Find where the given text appears and provide that cell's center as (x, y) coordinate. 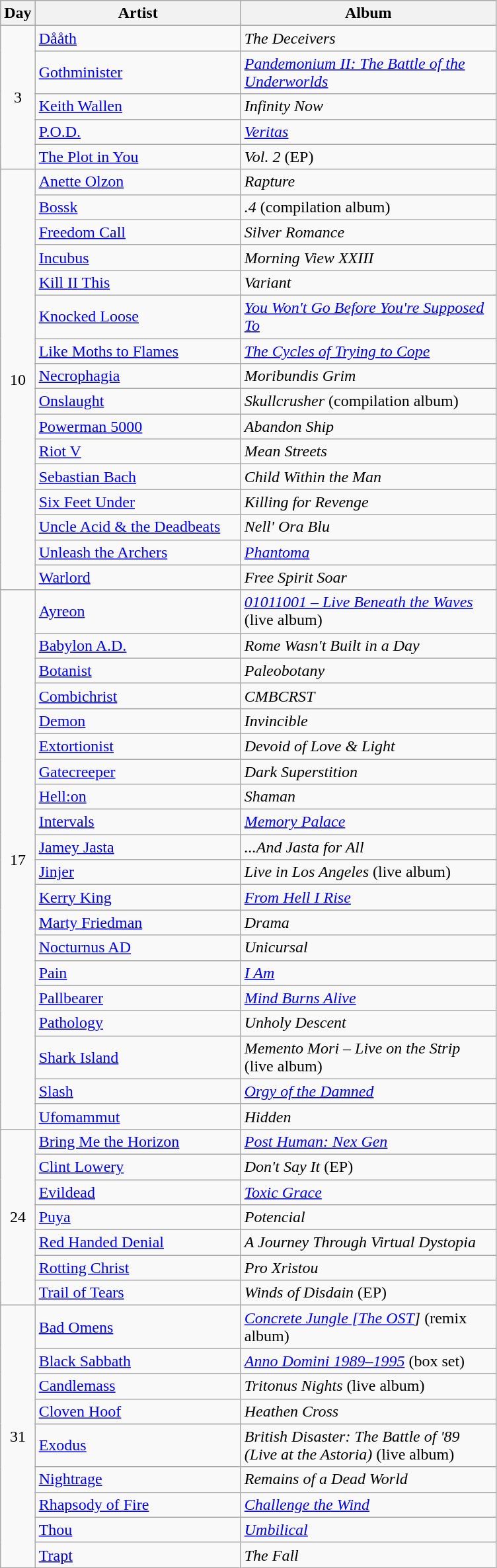
Tritonus Nights (live album) (368, 1386)
Necrophagia (137, 376)
Onslaught (137, 401)
Sebastian Bach (137, 477)
Abandon Ship (368, 427)
Umbilical (368, 1530)
Hidden (368, 1116)
Gothminister (137, 73)
Nightrage (137, 1479)
Shark Island (137, 1057)
Memento Mori – Live on the Strip (live album) (368, 1057)
Post Human: Nex Gen (368, 1141)
Killing for Revenge (368, 502)
Pallbearer (137, 998)
Pandemonium II: The Battle of the Underworlds (368, 73)
10 (18, 380)
Bossk (137, 207)
Gatecreeper (137, 772)
Black Sabbath (137, 1361)
01011001 – Live Beneath the Waves (live album) (368, 611)
Unholy Descent (368, 1023)
Anette Olzon (137, 182)
P.O.D. (137, 132)
Variant (368, 282)
Artist (137, 13)
Drama (368, 923)
The Fall (368, 1555)
Invincible (368, 721)
Kill II This (137, 282)
.4 (compilation album) (368, 207)
Kerry King (137, 897)
Unleash the Archers (137, 552)
Shaman (368, 797)
Freedom Call (137, 232)
Trapt (137, 1555)
CMBCRST (368, 696)
Keith Wallen (137, 106)
Memory Palace (368, 822)
A Journey Through Virtual Dystopia (368, 1243)
3 (18, 98)
Infinity Now (368, 106)
Rome Wasn't Built in a Day (368, 645)
Day (18, 13)
Concrete Jungle [The OST] (remix album) (368, 1327)
Clint Lowery (137, 1167)
Skullcrusher (compilation album) (368, 401)
17 (18, 860)
The Plot in You (137, 157)
Intervals (137, 822)
Devoid of Love & Light (368, 746)
Don't Say It (EP) (368, 1167)
Free Spirit Soar (368, 577)
Phantoma (368, 552)
Pathology (137, 1023)
Slash (137, 1091)
Paleobotany (368, 671)
Ayreon (137, 611)
Dååth (137, 38)
Jamey Jasta (137, 847)
Child Within the Man (368, 477)
Babylon A.D. (137, 645)
Exodus (137, 1446)
Candlemass (137, 1386)
Powerman 5000 (137, 427)
Rapture (368, 182)
Mind Burns Alive (368, 998)
Toxic Grace (368, 1192)
Unicursal (368, 948)
Album (368, 13)
Botanist (137, 671)
Cloven Hoof (137, 1411)
Live in Los Angeles (live album) (368, 872)
Extortionist (137, 746)
Challenge the Wind (368, 1505)
Vol. 2 (EP) (368, 157)
...And Jasta for All (368, 847)
Orgy of the Damned (368, 1091)
Like Moths to Flames (137, 351)
Pain (137, 973)
Pro Xristou (368, 1268)
Mean Streets (368, 452)
Evildead (137, 1192)
Puya (137, 1217)
Rotting Christ (137, 1268)
Potencial (368, 1217)
24 (18, 1217)
Morning View XXIII (368, 257)
Rhapsody of Fire (137, 1505)
Hell:on (137, 797)
31 (18, 1436)
Anno Domini 1989–1995 (box set) (368, 1361)
Six Feet Under (137, 502)
Demon (137, 721)
Nocturnus AD (137, 948)
Winds of Disdain (EP) (368, 1293)
Trail of Tears (137, 1293)
From Hell I Rise (368, 897)
Red Handed Denial (137, 1243)
The Cycles of Trying to Cope (368, 351)
The Deceivers (368, 38)
You Won't Go Before You're Supposed To (368, 316)
Veritas (368, 132)
Dark Superstition (368, 772)
Moribundis Grim (368, 376)
Ufomammut (137, 1116)
Combichrist (137, 696)
Heathen Cross (368, 1411)
Silver Romance (368, 232)
Jinjer (137, 872)
I Am (368, 973)
Remains of a Dead World (368, 1479)
Knocked Loose (137, 316)
Thou (137, 1530)
Marty Friedman (137, 923)
British Disaster: The Battle of '89 (Live at the Astoria) (live album) (368, 1446)
Incubus (137, 257)
Warlord (137, 577)
Bad Omens (137, 1327)
Uncle Acid & the Deadbeats (137, 527)
Bring Me the Horizon (137, 1141)
Nell' Ora Blu (368, 527)
Riot V (137, 452)
